Identify which cell holds the provided text, then report its (x, y) central coordinate. 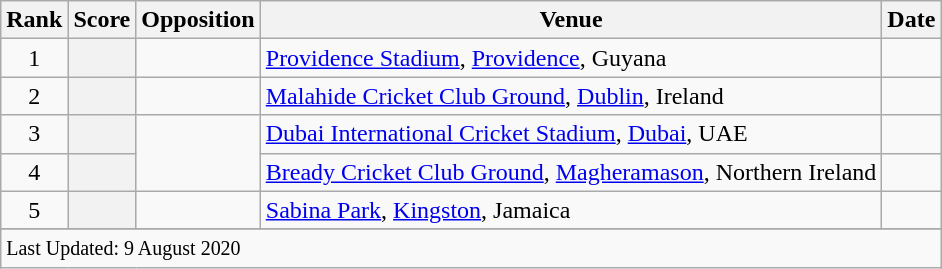
Score (102, 20)
Providence Stadium, Providence, Guyana (571, 58)
5 (34, 210)
Bready Cricket Club Ground, Magheramason, Northern Ireland (571, 172)
Venue (571, 20)
Dubai International Cricket Stadium, Dubai, UAE (571, 134)
Malahide Cricket Club Ground, Dublin, Ireland (571, 96)
Sabina Park, Kingston, Jamaica (571, 210)
1 (34, 58)
3 (34, 134)
Date (912, 20)
Opposition (198, 20)
2 (34, 96)
Last Updated: 9 August 2020 (471, 248)
Rank (34, 20)
4 (34, 172)
